Return the (x, y) coordinate for the center point of the cell that contains the specified text.  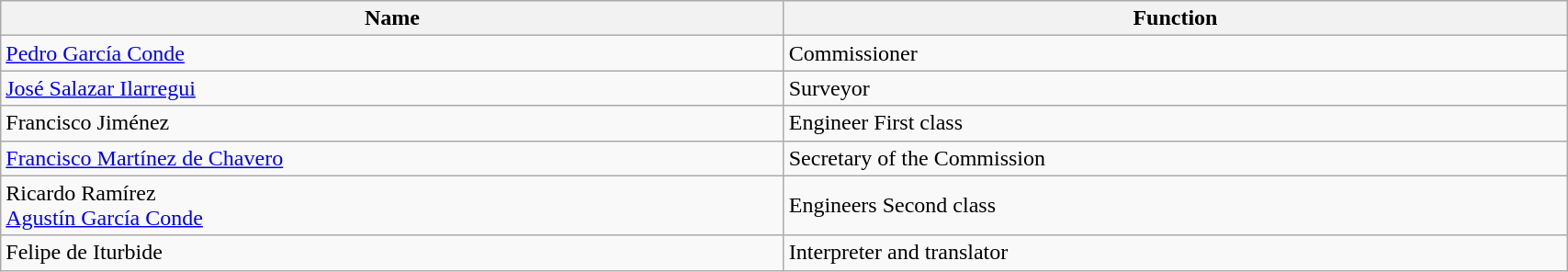
Francisco Jiménez (392, 123)
Felipe de Iturbide (392, 253)
Surveyor (1175, 88)
Pedro García Conde (392, 53)
Name (392, 18)
Ricardo Ramírez Agustín García Conde (392, 206)
Engineer First class (1175, 123)
Commissioner (1175, 53)
Francisco Martínez de Chavero (392, 158)
Engineers Second class (1175, 206)
Function (1175, 18)
Interpreter and translator (1175, 253)
José Salazar Ilarregui (392, 88)
Secretary of the Commission (1175, 158)
